Capture the cell that displays the provided text and extract its [x, y] central coordinate. 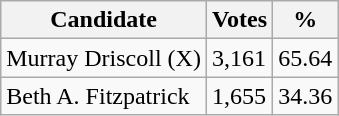
Candidate [104, 20]
3,161 [239, 58]
Votes [239, 20]
Murray Driscoll (X) [104, 58]
1,655 [239, 96]
Beth A. Fitzpatrick [104, 96]
% [306, 20]
34.36 [306, 96]
65.64 [306, 58]
